For the text-containing cell, return its midpoint in [x, y] coordinate format. 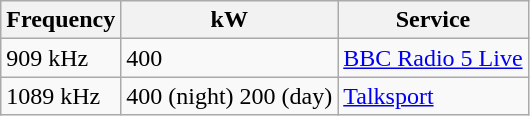
Frequency [61, 20]
BBC Radio 5 Live [433, 58]
kW [230, 20]
Talksport [433, 96]
Service [433, 20]
400 (night) 200 (day) [230, 96]
1089 kHz [61, 96]
400 [230, 58]
909 kHz [61, 58]
